For the text-containing cell, return its midpoint in (x, y) coordinate format. 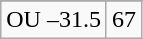
OU –31.5 (54, 20)
67 (124, 20)
